Return the [x, y] coordinate for the center point of the cell that contains the specified text.  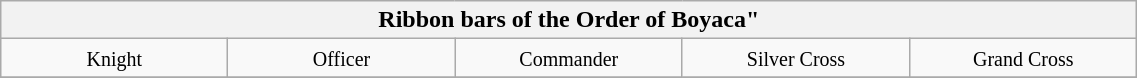
Silver Cross [796, 58]
Grand Cross [1024, 58]
Knight [114, 58]
Officer [342, 58]
Ribbon bars of the Order of Boyaca" [569, 20]
Commander [568, 58]
